Find where the given text appears and provide that cell's center as (X, Y) coordinate. 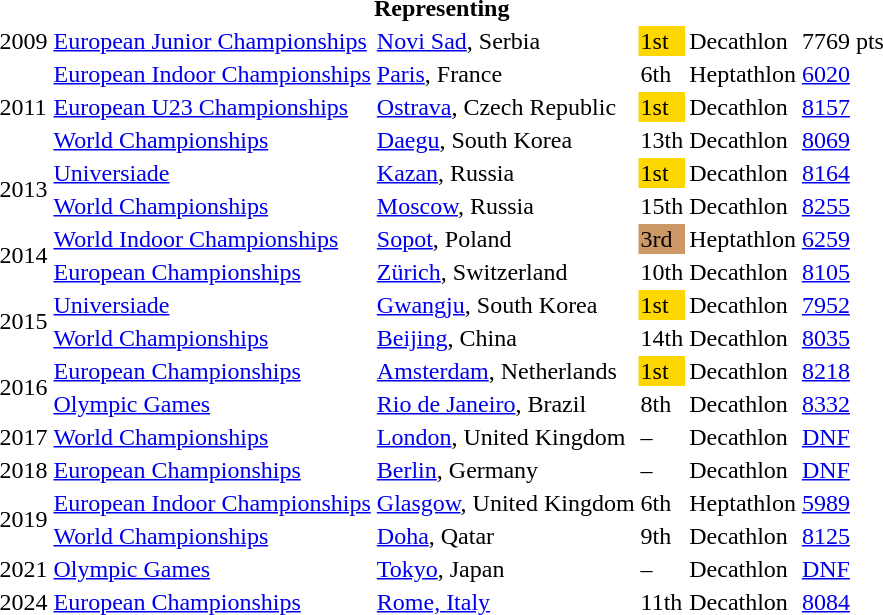
Ostrava, Czech Republic (506, 107)
Paris, France (506, 74)
European U23 Championships (212, 107)
Rio de Janeiro, Brazil (506, 404)
Novi Sad, Serbia (506, 41)
Sopot, Poland (506, 239)
Kazan, Russia (506, 173)
10th (662, 272)
Beijing, China (506, 338)
Glasgow, United Kingdom (506, 503)
Gwangju, South Korea (506, 305)
Daegu, South Korea (506, 140)
Zürich, Switzerland (506, 272)
Tokyo, Japan (506, 569)
3rd (662, 239)
World Indoor Championships (212, 239)
Amsterdam, Netherlands (506, 371)
European Junior Championships (212, 41)
8th (662, 404)
15th (662, 206)
Doha, Qatar (506, 536)
9th (662, 536)
London, United Kingdom (506, 437)
Moscow, Russia (506, 206)
Berlin, Germany (506, 470)
13th (662, 140)
14th (662, 338)
